Pinpoint the cell where the given text exists, returning its (X, Y) midpoint coordinate. 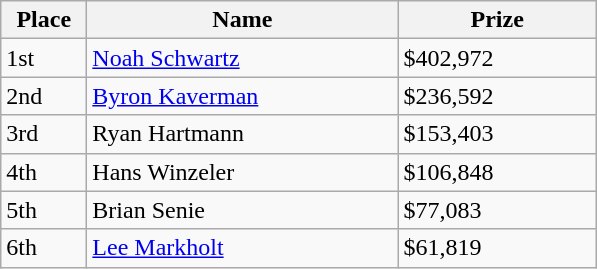
Brian Senie (242, 210)
Place (44, 20)
Lee Markholt (242, 248)
5th (44, 210)
$153,403 (498, 134)
1st (44, 58)
2nd (44, 96)
4th (44, 172)
Prize (498, 20)
3rd (44, 134)
$402,972 (498, 58)
$106,848 (498, 172)
Ryan Hartmann (242, 134)
Noah Schwartz (242, 58)
$77,083 (498, 210)
6th (44, 248)
$236,592 (498, 96)
Byron Kaverman (242, 96)
$61,819 (498, 248)
Name (242, 20)
Hans Winzeler (242, 172)
